Return (X, Y) of the center of cell containing provided text 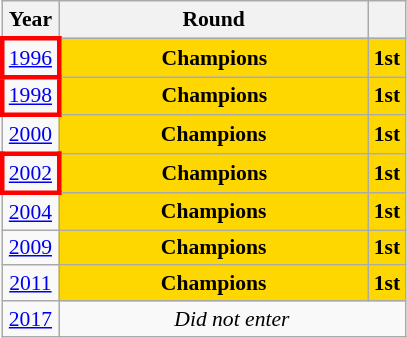
1998 (30, 96)
2009 (30, 248)
2002 (30, 174)
Did not enter (232, 319)
Year (30, 20)
2017 (30, 319)
Round (214, 20)
2004 (30, 212)
1996 (30, 58)
2000 (30, 136)
2011 (30, 284)
